Extract the (X, Y) coordinate from the center of the cell holding the provided text.  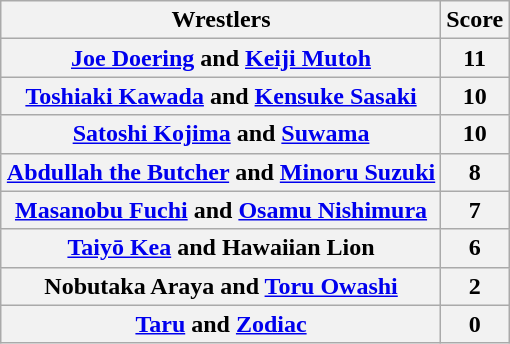
7 (475, 210)
0 (475, 324)
Score (475, 20)
Wrestlers (220, 20)
11 (475, 58)
8 (475, 172)
Abdullah the Butcher and Minoru Suzuki (220, 172)
Taru and Zodiac (220, 324)
Toshiaki Kawada and Kensuke Sasaki (220, 96)
Taiyō Kea and Hawaiian Lion (220, 248)
6 (475, 248)
Masanobu Fuchi and Osamu Nishimura (220, 210)
Joe Doering and Keiji Mutoh (220, 58)
Satoshi Kojima and Suwama (220, 134)
2 (475, 286)
Nobutaka Araya and Toru Owashi (220, 286)
